Pinpoint the cell where the given text exists, returning its [X, Y] midpoint coordinate. 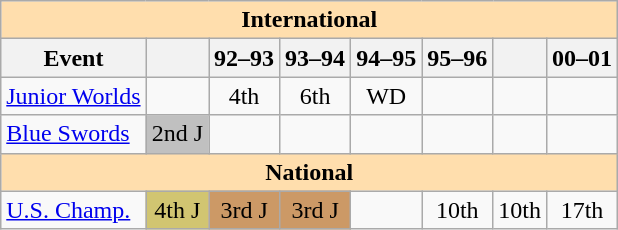
94–95 [386, 58]
95–96 [458, 58]
2nd J [177, 134]
International [310, 20]
17th [582, 210]
U.S. Champ. [74, 210]
Blue Swords [74, 134]
93–94 [316, 58]
00–01 [582, 58]
Junior Worlds [74, 96]
National [310, 172]
4th J [177, 210]
Event [74, 58]
6th [316, 96]
4th [244, 96]
WD [386, 96]
92–93 [244, 58]
